Pinpoint the cell where the given text exists, returning its (X, Y) midpoint coordinate. 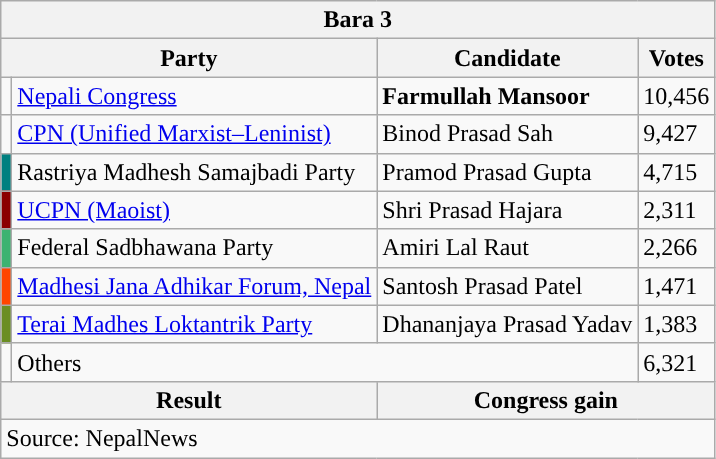
Bara 3 (358, 20)
9,427 (676, 134)
Santosh Prasad Patel (508, 286)
Rastriya Madhesh Samajbadi Party (194, 172)
1,471 (676, 286)
Result (189, 400)
Source: NepalNews (358, 438)
Congress gain (546, 400)
Farmullah Mansoor (508, 96)
Madhesi Jana Adhikar Forum, Nepal (194, 286)
2,266 (676, 248)
Nepali Congress (194, 96)
Dhananjaya Prasad Yadav (508, 324)
Votes (676, 58)
Binod Prasad Sah (508, 134)
Party (189, 58)
Federal Sadbhawana Party (194, 248)
Others (325, 362)
UCPN (Maoist) (194, 210)
Shri Prasad Hajara (508, 210)
6,321 (676, 362)
Candidate (508, 58)
CPN (Unified Marxist–Leninist) (194, 134)
Terai Madhes Loktantrik Party (194, 324)
4,715 (676, 172)
Pramod Prasad Gupta (508, 172)
Amiri Lal Raut (508, 248)
2,311 (676, 210)
10,456 (676, 96)
1,383 (676, 324)
